Search for the cell housing the specified text and yield its [X, Y] center coordinate. 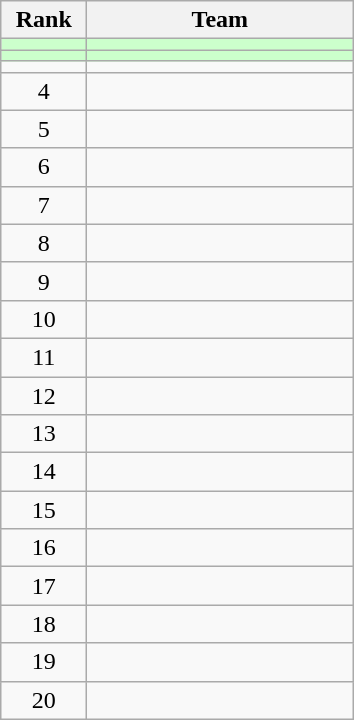
6 [44, 167]
5 [44, 129]
10 [44, 319]
18 [44, 624]
Team [220, 20]
8 [44, 243]
9 [44, 281]
13 [44, 434]
11 [44, 357]
19 [44, 662]
14 [44, 472]
4 [44, 91]
17 [44, 586]
20 [44, 700]
12 [44, 395]
15 [44, 510]
Rank [44, 20]
7 [44, 205]
16 [44, 548]
